Detect which cell encompasses the target text, then output its [x, y] center coordinate. 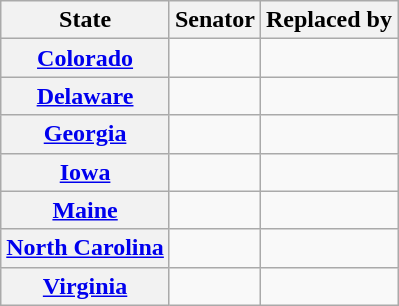
North Carolina [86, 248]
Virginia [86, 286]
Iowa [86, 172]
Georgia [86, 134]
Delaware [86, 96]
Maine [86, 210]
Colorado [86, 58]
Replaced by [328, 20]
State [86, 20]
Senator [214, 20]
